Extract the (x, y) coordinate from the center of the cell holding the provided text.  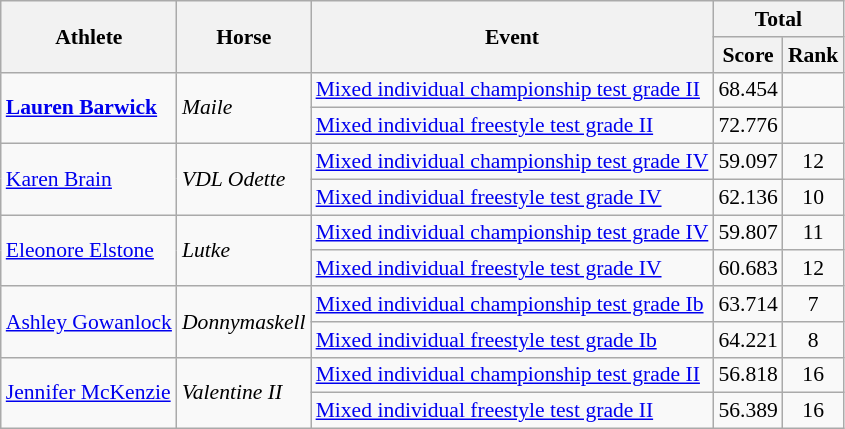
59.807 (748, 233)
Horse (244, 36)
63.714 (748, 304)
Event (512, 36)
7 (814, 304)
72.776 (748, 126)
8 (814, 340)
60.683 (748, 269)
Maile (244, 108)
Eleonore Elstone (89, 250)
Rank (814, 55)
Jennifer McKenzie (89, 392)
56.818 (748, 375)
68.454 (748, 90)
Athlete (89, 36)
VDL Odette (244, 180)
Score (748, 55)
Total (778, 19)
Mixed individual freestyle test grade Ib (512, 340)
62.136 (748, 197)
Valentine II (244, 392)
Lauren Barwick (89, 108)
10 (814, 197)
64.221 (748, 340)
Donnymaskell (244, 322)
56.389 (748, 411)
59.097 (748, 162)
Mixed individual championship test grade Ib (512, 304)
Lutke (244, 250)
11 (814, 233)
Karen Brain (89, 180)
Ashley Gowanlock (89, 322)
